Return the [x, y] coordinate for the center point of the cell that contains the specified text.  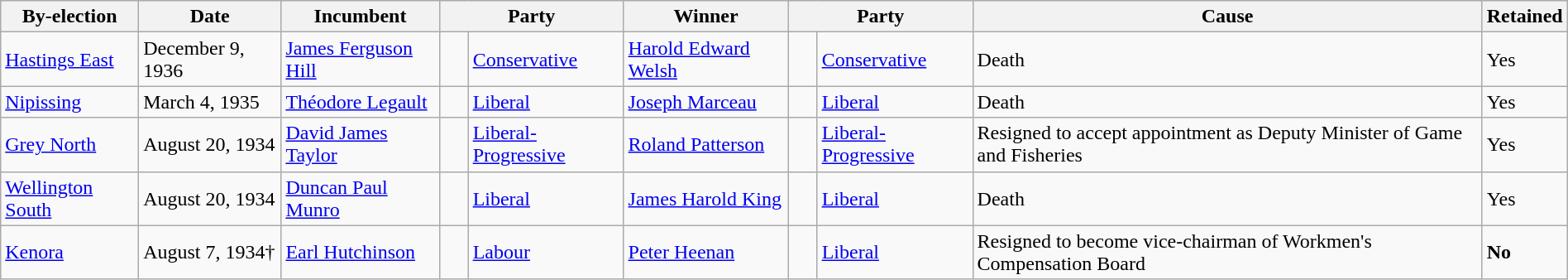
March 4, 1935 [210, 102]
Duncan Paul Munro [361, 199]
Kenora [69, 252]
Peter Heenan [706, 252]
By-election [69, 17]
December 9, 1936 [210, 60]
Grey North [69, 144]
Roland Patterson [706, 144]
Retained [1525, 17]
James Harold King [706, 199]
Théodore Legault [361, 102]
Wellington South [69, 199]
Harold Edward Welsh [706, 60]
Earl Hutchinson [361, 252]
Joseph Marceau [706, 102]
Date [210, 17]
Incumbent [361, 17]
Nipissing [69, 102]
James Ferguson Hill [361, 60]
David James Taylor [361, 144]
Hastings East [69, 60]
No [1525, 252]
Cause [1227, 17]
Resigned to accept appointment as Deputy Minister of Game and Fisheries [1227, 144]
Resigned to become vice-chairman of Workmen's Compensation Board [1227, 252]
Winner [706, 17]
Labour [546, 252]
August 7, 1934† [210, 252]
